Return (X, Y) of the center of cell containing provided text 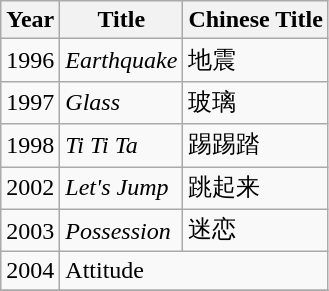
Earthquake (122, 60)
1998 (30, 146)
2003 (30, 230)
Year (30, 20)
Title (122, 20)
迷恋 (256, 230)
1996 (30, 60)
Let's Jump (122, 188)
玻璃 (256, 102)
Attitude (194, 271)
地震 (256, 60)
1997 (30, 102)
Possession (122, 230)
2002 (30, 188)
Chinese Title (256, 20)
Ti Ti Ta (122, 146)
踢踢踏 (256, 146)
2004 (30, 271)
跳起来 (256, 188)
Glass (122, 102)
